Capture the cell that displays the provided text and extract its [x, y] central coordinate. 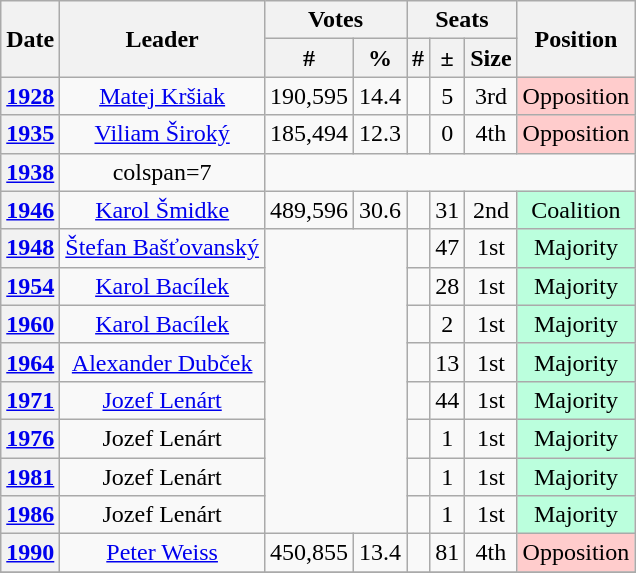
489,596 [308, 210]
± [448, 58]
2nd [491, 210]
1948 [30, 248]
1946 [30, 210]
2 [448, 324]
Peter Weiss [162, 553]
Position [576, 39]
47 [448, 248]
31 [448, 210]
Votes [335, 20]
% [380, 58]
5 [448, 96]
13.4 [380, 553]
1986 [30, 515]
0 [448, 134]
1981 [30, 477]
3rd [491, 96]
Alexander Dubček [162, 362]
Štefan Bašťovanský [162, 248]
450,855 [308, 553]
Leader [162, 39]
1935 [30, 134]
1990 [30, 553]
1971 [30, 400]
13 [448, 362]
30.6 [380, 210]
12.3 [380, 134]
1976 [30, 438]
1960 [30, 324]
1954 [30, 286]
1938 [30, 172]
44 [448, 400]
190,595 [308, 96]
Date [30, 39]
Coalition [576, 210]
Matej Kršiak [162, 96]
185,494 [308, 134]
Karol Šmidke [162, 210]
Viliam Široký [162, 134]
1928 [30, 96]
81 [448, 553]
colspan=7 [162, 172]
14.4 [380, 96]
1964 [30, 362]
28 [448, 286]
Size [491, 58]
Seats [462, 20]
